From the cell containing the given text, extract its center point as (X, Y) coordinate. 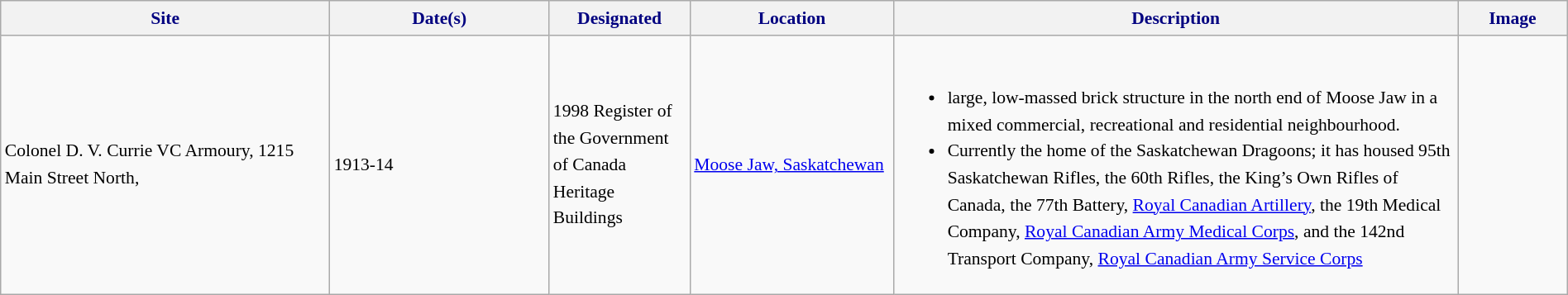
Image (1513, 18)
Moose Jaw, Saskatchewan (791, 165)
Colonel D. V. Currie VC Armoury, 1215 Main Street North, (165, 165)
Date(s) (440, 18)
Site (165, 18)
Designated (619, 18)
Description (1176, 18)
1913-14 (440, 165)
Location (791, 18)
1998 Register of the Government of Canada Heritage Buildings (619, 165)
